Locate the cell with the specified text and output its (X, Y) center coordinate. 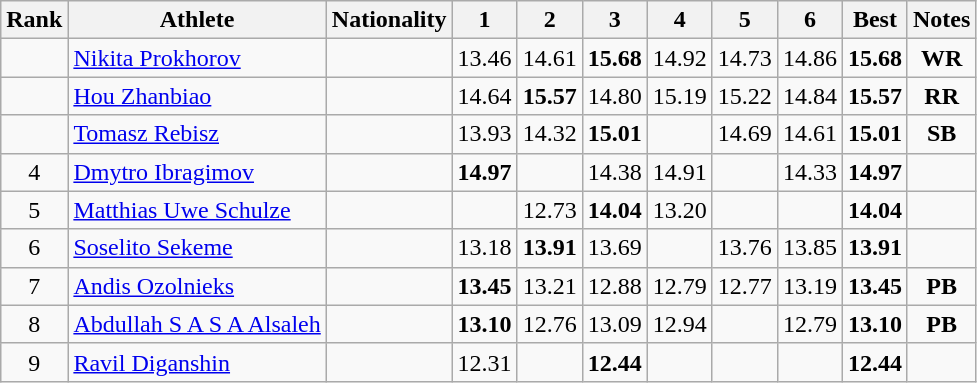
Soselito Sekeme (197, 248)
13.21 (550, 286)
14.91 (680, 172)
Rank (34, 20)
12.76 (550, 324)
13.93 (484, 134)
13.85 (810, 248)
13.69 (614, 248)
2 (550, 20)
1 (484, 20)
Nikita Prokhorov (197, 58)
3 (614, 20)
Dmytro Ibragimov (197, 172)
Matthias Uwe Schulze (197, 210)
14.84 (810, 96)
WR (941, 58)
12.77 (744, 286)
Athlete (197, 20)
7 (34, 286)
12.94 (680, 324)
Best (874, 20)
14.86 (810, 58)
12.73 (550, 210)
14.80 (614, 96)
13.18 (484, 248)
14.64 (484, 96)
15.19 (680, 96)
15.22 (744, 96)
13.76 (744, 248)
14.32 (550, 134)
13.20 (680, 210)
13.09 (614, 324)
Nationality (389, 20)
14.73 (744, 58)
Tomasz Rebisz (197, 134)
RR (941, 96)
Hou Zhanbiao (197, 96)
Ravil Diganshin (197, 362)
Abdullah S A S A Alsaleh (197, 324)
12.88 (614, 286)
13.46 (484, 58)
Notes (941, 20)
12.31 (484, 362)
8 (34, 324)
13.19 (810, 286)
14.92 (680, 58)
9 (34, 362)
14.38 (614, 172)
14.33 (810, 172)
14.69 (744, 134)
SB (941, 134)
Andis Ozolnieks (197, 286)
